Determine the (x, y) coordinate at the center of the cell enclosing the given text.  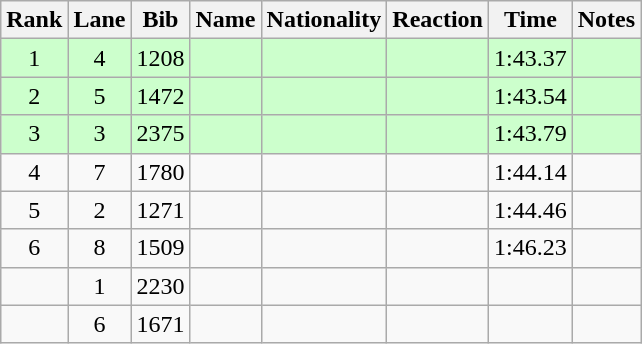
1509 (160, 248)
1208 (160, 58)
1:43.37 (530, 58)
1472 (160, 96)
8 (100, 248)
2230 (160, 286)
Time (530, 20)
Rank (34, 20)
1:46.23 (530, 248)
Reaction (438, 20)
7 (100, 172)
1:44.46 (530, 210)
1780 (160, 172)
Name (226, 20)
1:43.79 (530, 134)
1:44.14 (530, 172)
1271 (160, 210)
1:43.54 (530, 96)
Nationality (324, 20)
Bib (160, 20)
Lane (100, 20)
2375 (160, 134)
1671 (160, 324)
Notes (606, 20)
